From the cell containing the given text, extract its center point as [X, Y] coordinate. 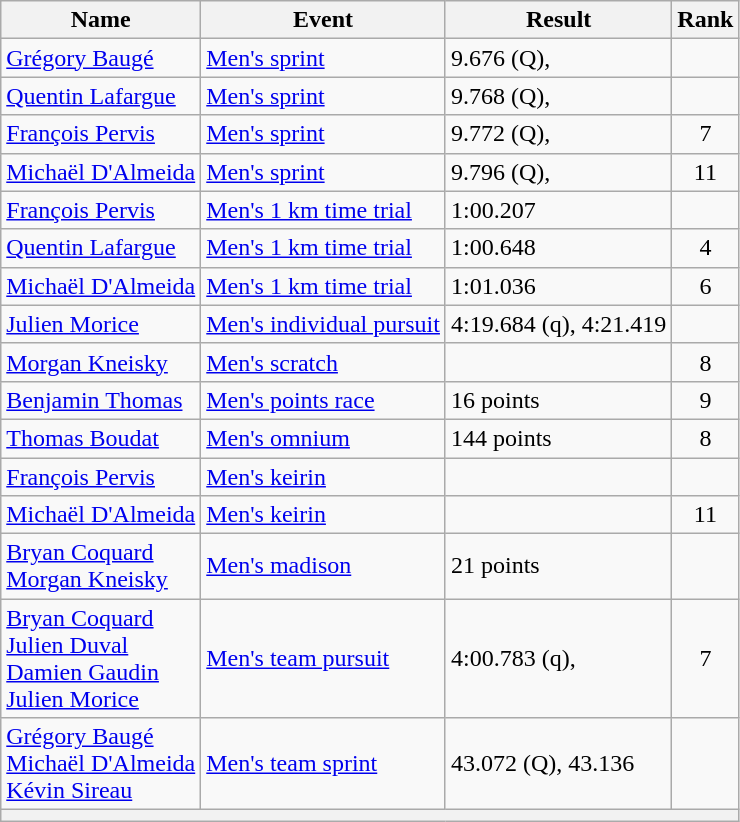
Thomas Boudat [101, 438]
9.796 (Q), [558, 172]
1:01.036 [558, 286]
4:00.783 (q), [558, 658]
Bryan CoquardJulien DuvalDamien GaudinJulien Morice [101, 658]
Men's scratch [324, 362]
Men's team pursuit [324, 658]
Grégory Baugé [101, 58]
9.772 (Q), [558, 134]
Morgan Kneisky [101, 362]
21 points [558, 566]
Result [558, 20]
4 [706, 248]
Rank [706, 20]
Bryan CoquardMorgan Kneisky [101, 566]
Grégory BaugéMichaël D'AlmeidaKévin Sireau [101, 764]
1:00.648 [558, 248]
Event [324, 20]
4:19.684 (q), 4:21.419 [558, 324]
Men's points race [324, 400]
Benjamin Thomas [101, 400]
Men's madison [324, 566]
9 [706, 400]
Julien Morice [101, 324]
Men's omnium [324, 438]
Name [101, 20]
6 [706, 286]
16 points [558, 400]
43.072 (Q), 43.136 [558, 764]
Men's team sprint [324, 764]
Men's individual pursuit [324, 324]
9.768 (Q), [558, 96]
144 points [558, 438]
9.676 (Q), [558, 58]
1:00.207 [558, 210]
